Identify which cell holds the provided text, then report its (X, Y) central coordinate. 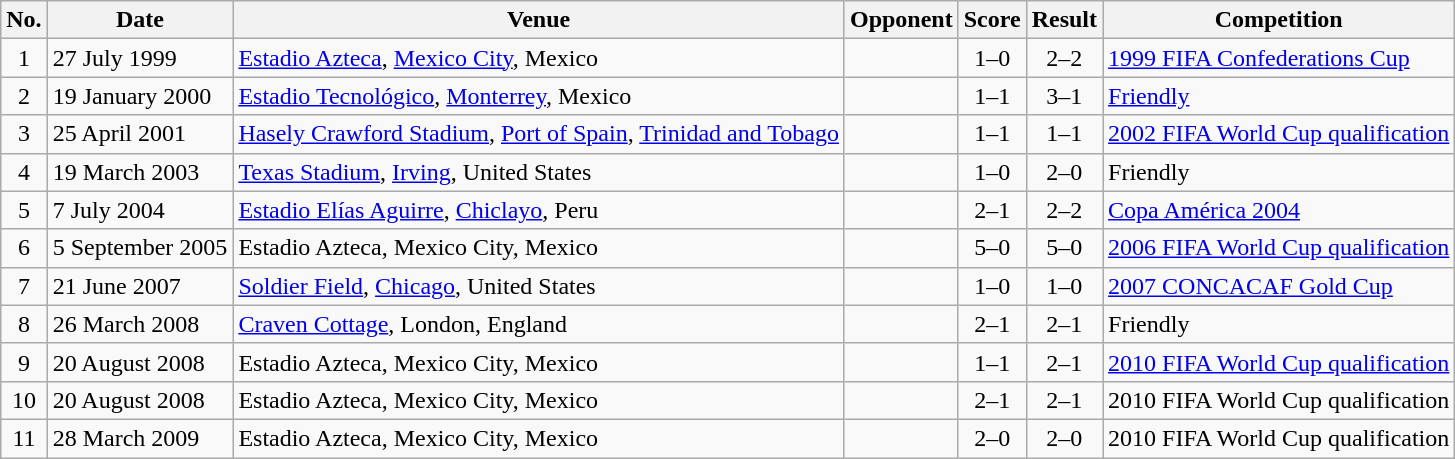
2 (24, 96)
5 (24, 210)
2002 FIFA World Cup qualification (1279, 134)
3 (24, 134)
Estadio Elías Aguirre, Chiclayo, Peru (539, 210)
Texas Stadium, Irving, United States (539, 172)
7 (24, 286)
Soldier Field, Chicago, United States (539, 286)
4 (24, 172)
No. (24, 20)
19 January 2000 (140, 96)
Estadio Tecnológico, Monterrey, Mexico (539, 96)
5 September 2005 (140, 248)
19 March 2003 (140, 172)
Hasely Crawford Stadium, Port of Spain, Trinidad and Tobago (539, 134)
21 June 2007 (140, 286)
2007 CONCACAF Gold Cup (1279, 286)
7 July 2004 (140, 210)
1 (24, 58)
Result (1064, 20)
1999 FIFA Confederations Cup (1279, 58)
28 March 2009 (140, 438)
Date (140, 20)
2006 FIFA World Cup qualification (1279, 248)
Opponent (901, 20)
6 (24, 248)
11 (24, 438)
25 April 2001 (140, 134)
Score (992, 20)
10 (24, 400)
Venue (539, 20)
3–1 (1064, 96)
Craven Cottage, London, England (539, 324)
27 July 1999 (140, 58)
8 (24, 324)
Copa América 2004 (1279, 210)
Competition (1279, 20)
26 March 2008 (140, 324)
9 (24, 362)
